Pinpoint the cell where the given text exists, returning its [x, y] midpoint coordinate. 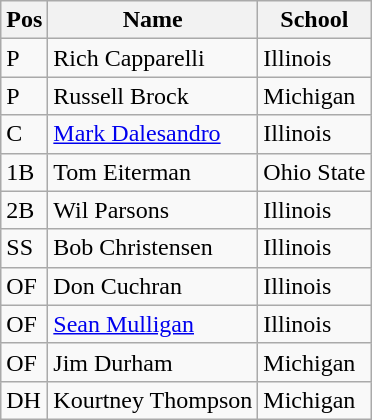
Pos [24, 20]
Jim Durham [153, 362]
1B [24, 172]
Name [153, 20]
Mark Dalesandro [153, 134]
Don Cuchran [153, 286]
Russell Brock [153, 96]
School [314, 20]
Kourtney Thompson [153, 400]
2B [24, 210]
Wil Parsons [153, 210]
Tom Eiterman [153, 172]
Bob Christensen [153, 248]
DH [24, 400]
Ohio State [314, 172]
C [24, 134]
SS [24, 248]
Rich Capparelli [153, 58]
Sean Mulligan [153, 324]
